Return the (x, y) coordinate for the center point of the cell that contains the specified text.  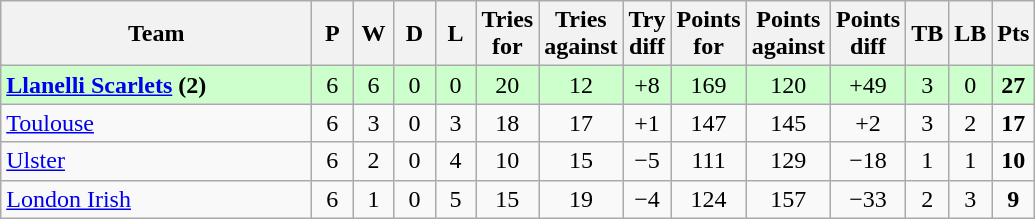
+8 (647, 85)
TB (928, 34)
27 (1014, 85)
12 (581, 85)
157 (788, 199)
147 (708, 123)
+2 (868, 123)
D (414, 34)
111 (708, 161)
124 (708, 199)
9 (1014, 199)
Points for (708, 34)
−33 (868, 199)
Llanelli Scarlets (2) (156, 85)
P (332, 34)
4 (456, 161)
Points diff (868, 34)
−4 (647, 199)
L (456, 34)
−18 (868, 161)
120 (788, 85)
W (374, 34)
169 (708, 85)
+1 (647, 123)
20 (508, 85)
Points against (788, 34)
18 (508, 123)
−5 (647, 161)
Try diff (647, 34)
Tries against (581, 34)
Ulster (156, 161)
+49 (868, 85)
LB (970, 34)
Team (156, 34)
19 (581, 199)
5 (456, 199)
Pts (1014, 34)
London Irish (156, 199)
129 (788, 161)
145 (788, 123)
Tries for (508, 34)
Toulouse (156, 123)
